Scan for the cell matching the given text and deliver its (x, y) coordinate at center. 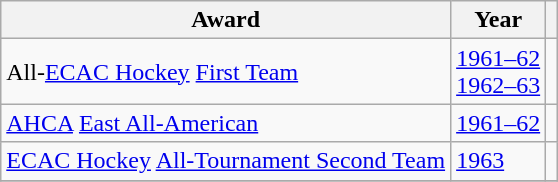
1963 (498, 161)
ECAC Hockey All-Tournament Second Team (226, 161)
1961–621962–63 (498, 72)
Award (226, 20)
Year (498, 20)
AHCA East All-American (226, 123)
1961–62 (498, 123)
All-ECAC Hockey First Team (226, 72)
